Provide the [x, y] coordinate of the cell's center where the given text is located.  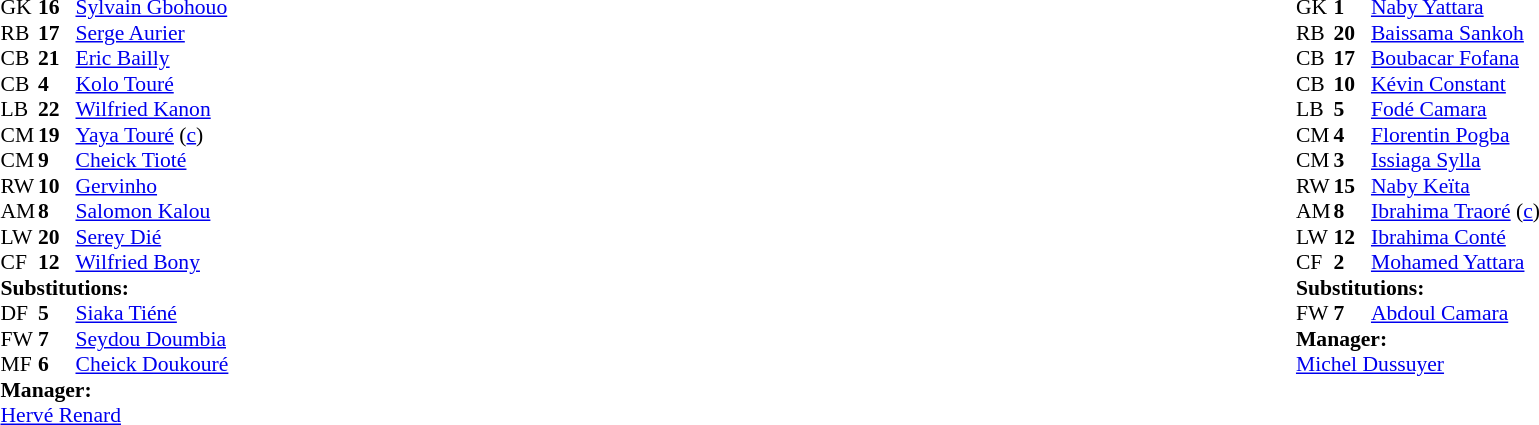
Salomon Kalou [152, 211]
Substitutions: [114, 288]
Serey Dié [152, 237]
Cheick Doukouré [152, 365]
Gervinho [152, 186]
Yaya Touré (c) [152, 135]
22 [57, 109]
3 [1352, 161]
Serge Aurier [152, 33]
Siaka Tiéné [152, 313]
15 [1352, 186]
MF [19, 365]
Manager: [114, 390]
Wilfried Bony [152, 263]
Cheick Tioté [152, 161]
Wilfried Kanon [152, 109]
Eric Bailly [152, 59]
DF [19, 313]
2 [1352, 263]
19 [57, 135]
9 [57, 161]
6 [57, 365]
21 [57, 59]
Kolo Touré [152, 84]
Seydou Doumbia [152, 339]
